Find where the given text appears and provide that cell's center as [x, y] coordinate. 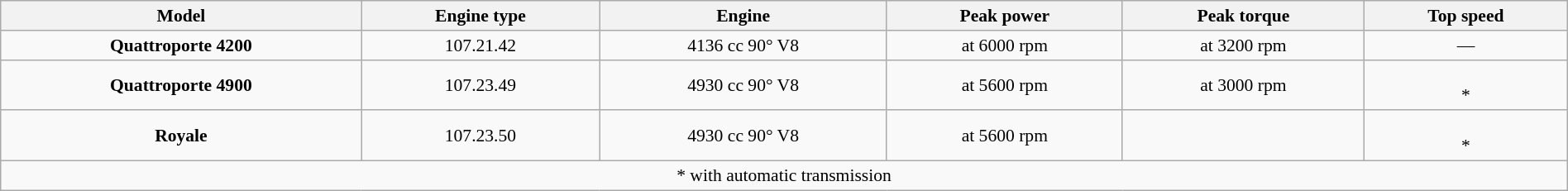
Model [181, 16]
4136 cc 90° V8 [743, 45]
Quattroporte 4200 [181, 45]
107.23.49 [480, 84]
at 3200 rpm [1243, 45]
Royale [181, 136]
at 6000 rpm [1004, 45]
Engine type [480, 16]
Engine [743, 16]
Peak torque [1243, 16]
Quattroporte 4900 [181, 84]
* with automatic transmission [784, 176]
— [1466, 45]
at 3000 rpm [1243, 84]
Top speed [1466, 16]
107.21.42 [480, 45]
107.23.50 [480, 136]
Peak power [1004, 16]
